Scan for the cell matching the given text and deliver its (x, y) coordinate at center. 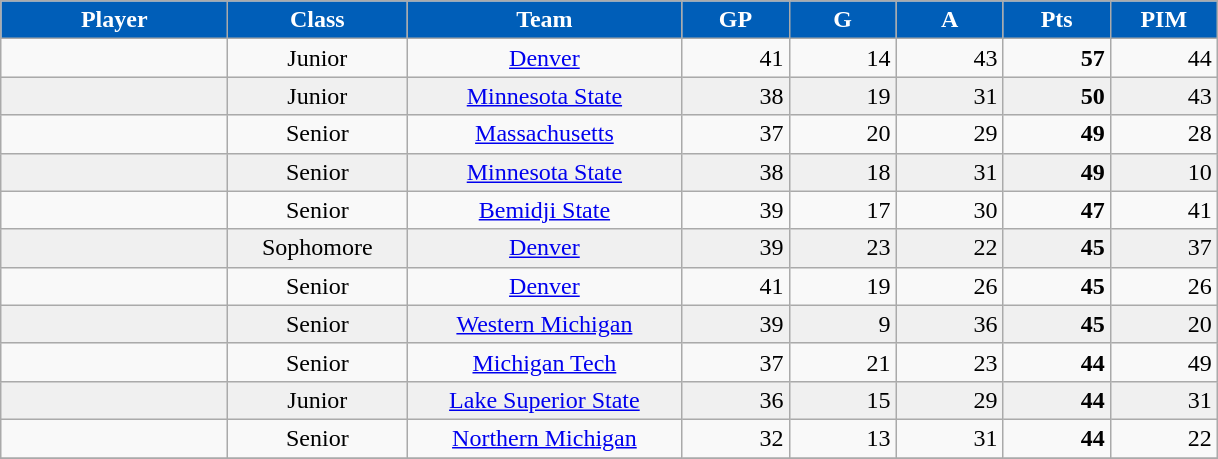
Team (544, 20)
9 (842, 324)
17 (842, 210)
PIM (1164, 20)
21 (842, 362)
G (842, 20)
30 (950, 210)
A (950, 20)
18 (842, 172)
14 (842, 58)
10 (1164, 172)
GP (736, 20)
13 (842, 438)
57 (1056, 58)
Pts (1056, 20)
28 (1164, 134)
Sophomore (318, 248)
15 (842, 400)
Michigan Tech (544, 362)
Class (318, 20)
Bemidji State (544, 210)
Player (114, 20)
47 (1056, 210)
Western Michigan (544, 324)
Massachusetts (544, 134)
50 (1056, 96)
Northern Michigan (544, 438)
32 (736, 438)
Lake Superior State (544, 400)
